Output the [X, Y] coordinate of the center of the cell containing the given text.  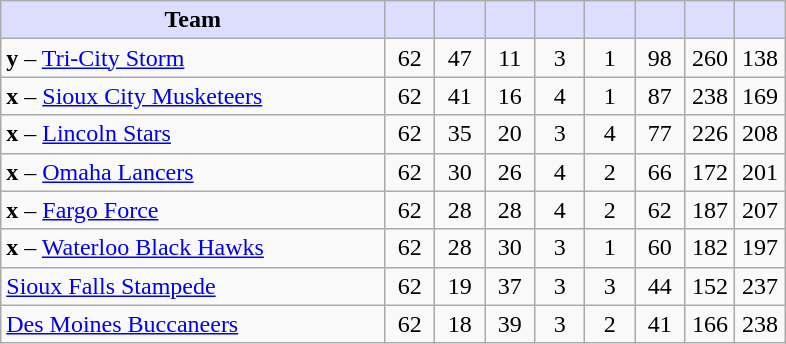
y – Tri-City Storm [193, 58]
208 [760, 134]
77 [660, 134]
x – Sioux City Musketeers [193, 96]
152 [710, 286]
237 [760, 286]
Team [193, 20]
x – Omaha Lancers [193, 172]
172 [710, 172]
207 [760, 210]
x – Fargo Force [193, 210]
39 [510, 324]
169 [760, 96]
201 [760, 172]
x – Lincoln Stars [193, 134]
16 [510, 96]
226 [710, 134]
66 [660, 172]
19 [460, 286]
Sioux Falls Stampede [193, 286]
98 [660, 58]
26 [510, 172]
x – Waterloo Black Hawks [193, 248]
Des Moines Buccaneers [193, 324]
11 [510, 58]
182 [710, 248]
37 [510, 286]
87 [660, 96]
187 [710, 210]
60 [660, 248]
260 [710, 58]
44 [660, 286]
47 [460, 58]
166 [710, 324]
138 [760, 58]
18 [460, 324]
20 [510, 134]
35 [460, 134]
197 [760, 248]
